From the cell containing the given text, extract its center point as (X, Y) coordinate. 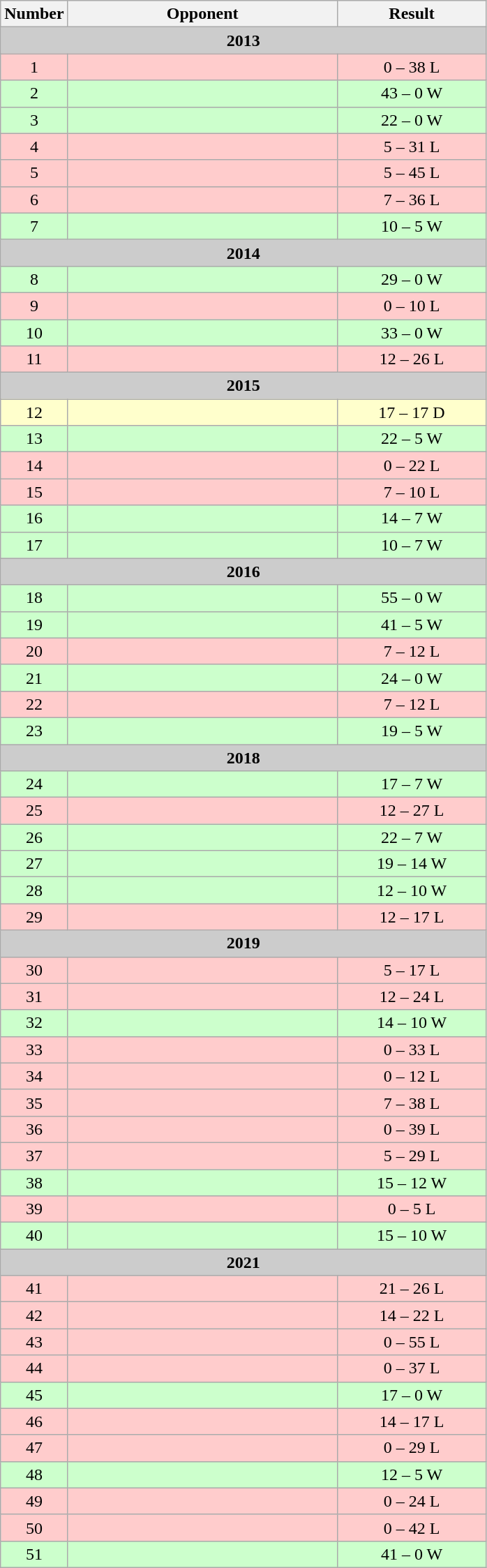
Opponent (202, 14)
10 (34, 333)
21 (34, 678)
27 (34, 864)
47 (34, 1448)
34 (34, 1076)
17 – 17 D (412, 412)
2018 (244, 757)
17 – 7 W (412, 784)
45 (34, 1395)
12 – 5 W (412, 1474)
37 (34, 1156)
3 (34, 120)
32 (34, 1023)
12 – 27 L (412, 811)
12 – 24 L (412, 996)
12 – 10 W (412, 890)
24 – 0 W (412, 678)
0 – 55 L (412, 1342)
Number (34, 14)
50 (34, 1528)
41 (34, 1289)
2016 (244, 572)
44 (34, 1368)
5 – 29 L (412, 1156)
18 (34, 598)
22 (34, 704)
46 (34, 1421)
16 (34, 518)
2014 (244, 253)
2 (34, 94)
Result (412, 14)
30 (34, 970)
26 (34, 837)
1 (34, 67)
8 (34, 279)
12 – 26 L (412, 359)
0 – 12 L (412, 1076)
31 (34, 996)
35 (34, 1103)
48 (34, 1474)
0 – 42 L (412, 1528)
17 (34, 545)
7 – 10 L (412, 492)
5 (34, 173)
14 (34, 465)
9 (34, 306)
0 – 39 L (412, 1129)
28 (34, 890)
43 – 0 W (412, 94)
39 (34, 1209)
22 – 7 W (412, 837)
0 – 5 L (412, 1209)
15 – 10 W (412, 1236)
14 – 7 W (412, 518)
0 – 37 L (412, 1368)
38 (34, 1183)
13 (34, 439)
12 – 17 L (412, 917)
36 (34, 1129)
2015 (244, 386)
25 (34, 811)
0 – 33 L (412, 1050)
2013 (244, 40)
2021 (244, 1262)
10 – 7 W (412, 545)
14 – 22 L (412, 1315)
7 (34, 226)
4 (34, 147)
10 – 5 W (412, 226)
2019 (244, 943)
19 – 14 W (412, 864)
0 – 22 L (412, 465)
5 – 45 L (412, 173)
22 – 5 W (412, 439)
51 (34, 1554)
49 (34, 1501)
7 – 38 L (412, 1103)
12 (34, 412)
23 (34, 731)
0 – 10 L (412, 306)
21 – 26 L (412, 1289)
7 – 36 L (412, 200)
11 (34, 359)
40 (34, 1236)
19 – 5 W (412, 731)
22 – 0 W (412, 120)
0 – 29 L (412, 1448)
5 – 31 L (412, 147)
19 (34, 625)
20 (34, 651)
5 – 17 L (412, 970)
41 – 0 W (412, 1554)
6 (34, 200)
43 (34, 1342)
14 – 10 W (412, 1023)
55 – 0 W (412, 598)
42 (34, 1315)
33 – 0 W (412, 333)
33 (34, 1050)
14 – 17 L (412, 1421)
15 (34, 492)
17 – 0 W (412, 1395)
0 – 38 L (412, 67)
41 – 5 W (412, 625)
15 – 12 W (412, 1183)
0 – 24 L (412, 1501)
24 (34, 784)
29 – 0 W (412, 279)
29 (34, 917)
